Find where the given text appears and provide that cell's center as (x, y) coordinate. 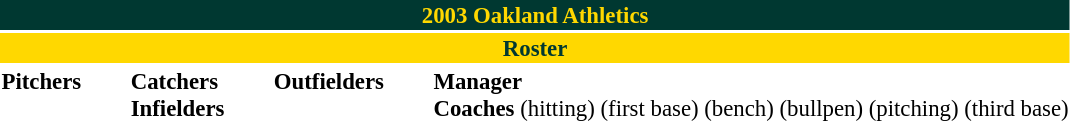
Roster (535, 48)
2003 Oakland Athletics (535, 15)
